Output the [X, Y] coordinate of the center of the cell containing the given text.  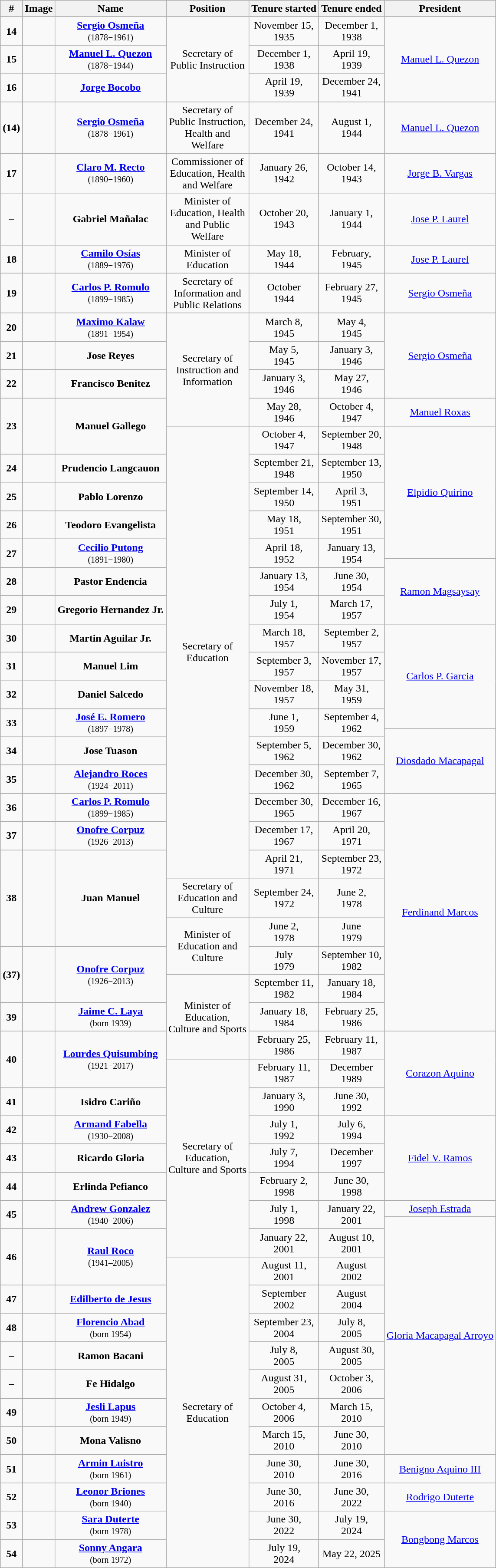
Minister of Education, Culture and Sports [207, 1017]
34 [11, 751]
July 1,1998 [284, 1215]
Secretary of Public Instruction [207, 59]
April 20,1971 [351, 835]
August2002 [351, 1271]
Armand Fabella(1930−2008) [111, 1130]
Florencio Abad(born 1954) [111, 1328]
53 [11, 1525]
44 [11, 1186]
42 [11, 1130]
Tenure started [284, 9]
February,1945 [351, 259]
September 5,1962 [284, 751]
Jose Reyes [111, 355]
Diosdado Macapagal [440, 761]
45 [11, 1215]
September 11,1982 [284, 989]
35 [11, 779]
Ramon Magsaysay [440, 591]
President [440, 9]
30 [11, 638]
September 23,2004 [284, 1328]
June 30,1998 [351, 1186]
15 [11, 59]
Lourdes Quisumbing(1921−2017) [111, 1059]
June1979 [351, 932]
Sonny Angara(born 1972) [111, 1553]
Daniel Salcedo [111, 695]
Edilberto de Jesus [111, 1299]
April 21,1971 [284, 864]
Elpidio Quirino [440, 492]
Secretary of Education, Culture and Sports [207, 1158]
August 1,1944 [351, 128]
Minister of Education, Health and Public Welfare [207, 219]
August 31,2005 [284, 1384]
(14) [11, 128]
May 4,1945 [351, 327]
Corazon Aquino [440, 1073]
Bongbong Marcos [440, 1539]
Joseph Estrada [440, 1209]
Jesli Lapus(born 1949) [111, 1413]
January 26,1942 [284, 173]
Secretary of Public Instruction, Health and Welfare [207, 128]
January 3,1990 [284, 1102]
February 27,1945 [351, 293]
July1979 [284, 960]
38 [11, 898]
September 24,1972 [284, 898]
October 20,1943 [284, 219]
22 [11, 384]
32 [11, 695]
Juan Manuel [111, 898]
43 [11, 1158]
Manuel Lim [111, 666]
46 [11, 1257]
May 18,1951 [284, 525]
September 14,1950 [284, 497]
Martin Aguilar Jr. [111, 638]
July 1,1954 [284, 609]
Ramon Bacani [111, 1356]
36 [11, 807]
Teodoro Evangelista [111, 525]
September 2,1957 [351, 638]
54 [11, 1553]
31 [11, 666]
December1997 [351, 1158]
December1989 [351, 1073]
21 [11, 355]
Gabriel Mañalac [111, 219]
Name [111, 9]
Rodrigo Duterte [440, 1497]
29 [11, 609]
Camilo Osías(1889−1976) [111, 259]
September 30,1951 [351, 525]
Alejandro Roces(1924−2011) [111, 779]
Jorge B. Vargas [440, 173]
Leonor Briones(born 1940) [111, 1497]
May 18,1944 [284, 259]
26 [11, 525]
January 1,1944 [351, 219]
June 1,1959 [284, 722]
February 2,1998 [284, 1186]
24 [11, 469]
28 [11, 582]
September2002 [284, 1299]
49 [11, 1413]
August 11,2001 [284, 1271]
Image [39, 9]
25 [11, 497]
19 [11, 293]
Erlinda Pefianco [111, 1186]
Minister of Education [207, 259]
Manuel Gallego [111, 426]
December 16,1967 [351, 807]
Position [207, 9]
51 [11, 1469]
May 28,1946 [284, 412]
Gregorio Hernandez Jr. [111, 609]
November 15,1935 [284, 31]
November 17,1957 [351, 666]
May 22, 2025 [351, 1553]
August 10,2001 [351, 1242]
José E. Romero(1897−1978) [111, 722]
Francisco Benitez [111, 384]
September 21,1948 [284, 469]
# [11, 9]
June 30,1992 [351, 1102]
June 30,1954 [351, 582]
Fidel V. Ramos [440, 1158]
40 [11, 1059]
Pablo Lorenzo [111, 497]
Fe Hidalgo [111, 1384]
July 1,1992 [284, 1130]
14 [11, 31]
Jorge Bocobo [111, 88]
23 [11, 426]
47 [11, 1299]
October1944 [284, 293]
December 17,1967 [284, 835]
July 6,1994 [351, 1130]
Armin Luistro(born 1961) [111, 1469]
Andrew Gonzalez(1940−2006) [111, 1215]
Jose Tuason [111, 751]
March 8,1945 [284, 327]
April 18,1952 [284, 553]
Ricardo Gloria [111, 1158]
March 17,1957 [351, 609]
October 14,1943 [351, 173]
Secretary of Information and Public Relations [207, 293]
September 3,1957 [284, 666]
October 4,2006 [284, 1413]
20 [11, 327]
Pastor Endencia [111, 582]
Secretary of Education and Culture [207, 898]
September 10,1982 [351, 960]
April 3,1951 [351, 497]
Gloria Macapagal Arroyo [440, 1336]
Isidro Cariño [111, 1102]
October 3,2006 [351, 1384]
Claro M. Recto(1890−1960) [111, 173]
Cecilio Putong(1891−1980) [111, 553]
November 18,1957 [284, 695]
37 [11, 835]
52 [11, 1497]
August2004 [351, 1299]
16 [11, 88]
33 [11, 722]
Mona Valisno [111, 1440]
Carlos P. Garcia [440, 676]
48 [11, 1328]
Secretary of Instruction and Information [207, 369]
December 30,1965 [284, 807]
Tenure ended [351, 9]
18 [11, 259]
41 [11, 1102]
Commissioner of Education, Health and Welfare [207, 173]
17 [11, 173]
September 4,1962 [351, 722]
Prudencio Langcauon [111, 469]
Manuel L. Quezon(1878−1944) [111, 59]
Benigno Aquino III [440, 1469]
May 31,1959 [351, 695]
July 7,1994 [284, 1158]
Jaime C. Laya(born 1939) [111, 1017]
May 5,1945 [284, 355]
Raul Roco(1941–2005) [111, 1257]
Minister of Education and Culture [207, 946]
Manuel Roxas [440, 412]
Sara Duterte(born 1978) [111, 1525]
Ferdinand Marcos [440, 912]
September 20,1948 [351, 440]
May 27,1946 [351, 384]
39 [11, 1017]
August 30,2005 [351, 1356]
27 [11, 553]
September 13,1950 [351, 469]
Maximo Kalaw(1891−1954) [111, 327]
(37) [11, 975]
50 [11, 1440]
March 18,1957 [284, 638]
September 7,1965 [351, 779]
September 23,1972 [351, 864]
